Identify which cell holds the provided text, then report its (X, Y) central coordinate. 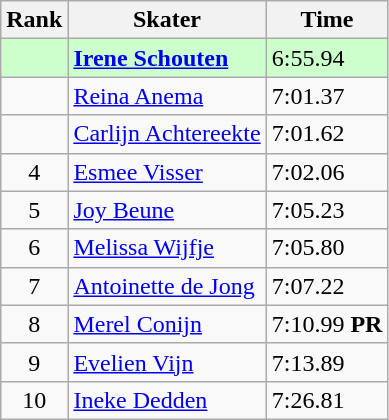
9 (34, 362)
4 (34, 172)
Carlijn Achtereekte (167, 134)
Rank (34, 20)
Melissa Wijfje (167, 248)
6 (34, 248)
7:02.06 (327, 172)
Evelien Vijn (167, 362)
Merel Conijn (167, 324)
Irene Schouten (167, 58)
Reina Anema (167, 96)
Ineke Dedden (167, 400)
7:26.81 (327, 400)
7:07.22 (327, 286)
7:13.89 (327, 362)
7:05.23 (327, 210)
Antoinette de Jong (167, 286)
10 (34, 400)
7:10.99 PR (327, 324)
Esmee Visser (167, 172)
Time (327, 20)
7:01.37 (327, 96)
7:05.80 (327, 248)
7 (34, 286)
6:55.94 (327, 58)
5 (34, 210)
8 (34, 324)
Skater (167, 20)
7:01.62 (327, 134)
Joy Beune (167, 210)
